Search for the cell housing the specified text and yield its [X, Y] center coordinate. 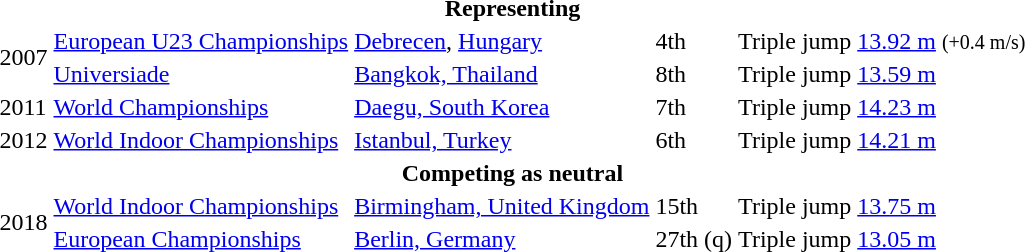
Birmingham, United Kingdom [502, 206]
8th [694, 74]
Bangkok, Thailand [502, 74]
Daegu, South Korea [502, 107]
European U23 Championships [201, 41]
15th [694, 206]
Istanbul, Turkey [502, 140]
6th [694, 140]
World Championships [201, 107]
7th [694, 107]
Universiade [201, 74]
Debrecen, Hungary [502, 41]
4th [694, 41]
